From the cell containing the given text, extract its center point as [X, Y] coordinate. 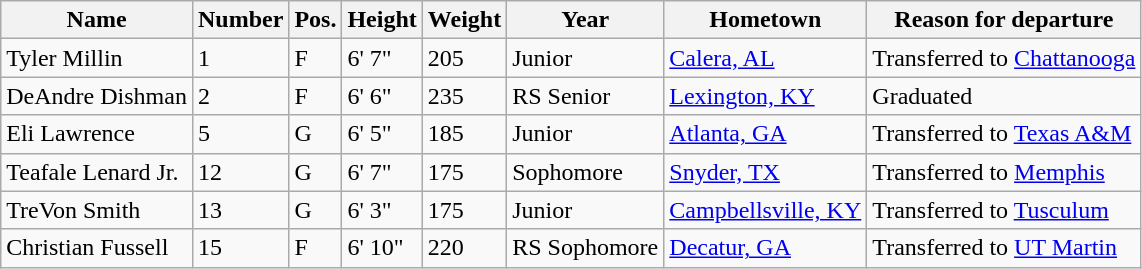
6' 5" [382, 134]
235 [464, 96]
6' 3" [382, 210]
220 [464, 248]
12 [240, 172]
Christian Fussell [97, 248]
Atlanta, GA [766, 134]
Tyler Millin [97, 58]
Transferred to Memphis [1004, 172]
185 [464, 134]
DeAndre Dishman [97, 96]
Lexington, KY [766, 96]
Pos. [316, 20]
Weight [464, 20]
205 [464, 58]
RS Sophomore [586, 248]
1 [240, 58]
Hometown [766, 20]
Year [586, 20]
Snyder, TX [766, 172]
Transferred to Tusculum [1004, 210]
Transferred to UT Martin [1004, 248]
Transferred to Chattanooga [1004, 58]
2 [240, 96]
Teafale Lenard Jr. [97, 172]
Height [382, 20]
Calera, AL [766, 58]
Campbellsville, KY [766, 210]
15 [240, 248]
6' 10" [382, 248]
Reason for departure [1004, 20]
6' 6" [382, 96]
Name [97, 20]
TreVon Smith [97, 210]
5 [240, 134]
Graduated [1004, 96]
RS Senior [586, 96]
Sophomore [586, 172]
Number [240, 20]
13 [240, 210]
Eli Lawrence [97, 134]
Transferred to Texas A&M [1004, 134]
Decatur, GA [766, 248]
